Find where the given text appears and provide that cell's center as (X, Y) coordinate. 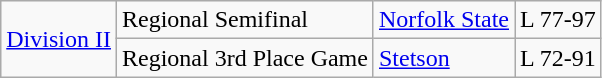
Norfolk State (444, 20)
Division II (59, 39)
Stetson (444, 58)
Regional 3rd Place Game (244, 58)
L 72-91 (558, 58)
L 77-97 (558, 20)
Regional Semifinal (244, 20)
